From the cell containing the given text, extract its center point as (X, Y) coordinate. 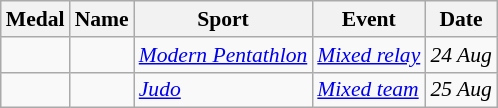
24 Aug (461, 55)
Mixed team (368, 90)
Judo (224, 90)
Medal (36, 19)
Name (102, 19)
Sport (224, 19)
Modern Pentathlon (224, 55)
25 Aug (461, 90)
Event (368, 19)
Date (461, 19)
Mixed relay (368, 55)
